Pinpoint the cell where the given text exists, returning its (X, Y) midpoint coordinate. 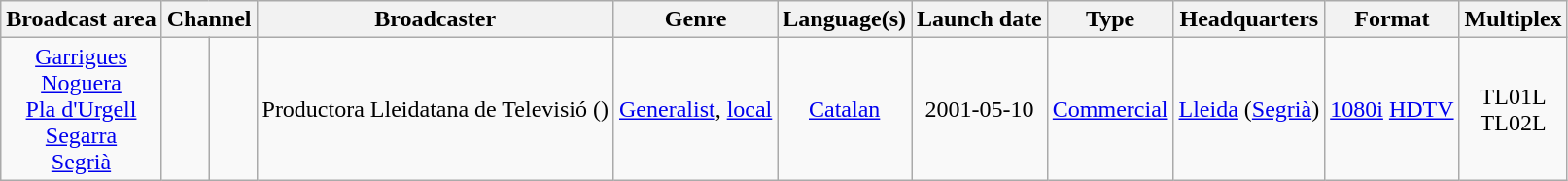
Catalan (845, 109)
Productora Lleidatana de Televisió () (436, 109)
Headquarters (1249, 19)
Multiplex (1513, 19)
Format (1392, 19)
Broadcast area (82, 19)
1080i HDTV (1392, 109)
Lleida (Segrià) (1249, 109)
2001-05-10 (980, 109)
Generalist, local (695, 109)
Language(s) (845, 19)
TL01LTL02L (1513, 109)
Type (1110, 19)
Launch date (980, 19)
Broadcaster (436, 19)
GarriguesNogueraPla d'UrgellSegarraSegrià (82, 109)
Genre (695, 19)
Channel (209, 19)
Commercial (1110, 109)
